Provide the [X, Y] coordinate of the cell's center where the given text is located.  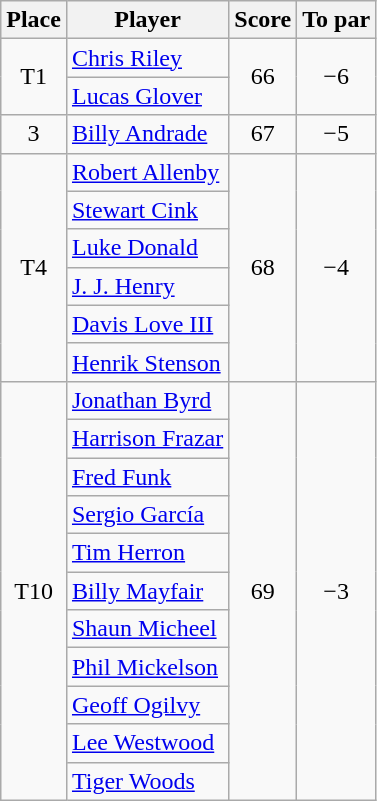
−6 [336, 77]
−5 [336, 134]
Lee Westwood [147, 743]
Henrik Stenson [147, 362]
−3 [336, 590]
Sergio García [147, 515]
Tim Herron [147, 553]
3 [34, 134]
67 [263, 134]
T1 [34, 77]
J. J. Henry [147, 286]
To par [336, 20]
T10 [34, 590]
Fred Funk [147, 477]
Billy Mayfair [147, 591]
66 [263, 77]
−4 [336, 267]
69 [263, 590]
T4 [34, 267]
Harrison Frazar [147, 438]
Score [263, 20]
Chris Riley [147, 58]
Player [147, 20]
68 [263, 267]
Robert Allenby [147, 172]
Place [34, 20]
Luke Donald [147, 248]
Billy Andrade [147, 134]
Geoff Ogilvy [147, 705]
Lucas Glover [147, 96]
Stewart Cink [147, 210]
Phil Mickelson [147, 667]
Shaun Micheel [147, 629]
Tiger Woods [147, 781]
Jonathan Byrd [147, 400]
Davis Love III [147, 324]
